Return the [x, y] coordinate for the center point of the cell that contains the specified text.  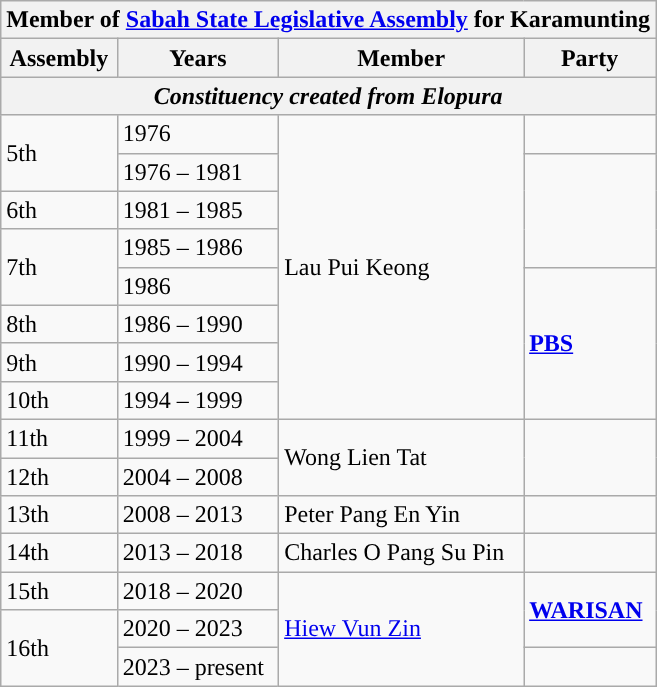
12th [59, 477]
1981 – 1985 [198, 210]
Charles O Pang Su Pin [402, 553]
2008 – 2013 [198, 515]
2004 – 2008 [198, 477]
WARISAN [590, 610]
14th [59, 553]
9th [59, 362]
1985 – 1986 [198, 248]
2018 – 2020 [198, 591]
7th [59, 267]
15th [59, 591]
2023 – present [198, 667]
Peter Pang En Yin [402, 515]
1976 [198, 134]
1994 – 1999 [198, 400]
1976 – 1981 [198, 172]
Wong Lien Tat [402, 457]
Member [402, 58]
1986 – 1990 [198, 324]
1986 [198, 286]
5th [59, 153]
6th [59, 210]
Constituency created from Elopura [328, 96]
Member of Sabah State Legislative Assembly for Karamunting [328, 20]
Lau Pui Keong [402, 267]
1990 – 1994 [198, 362]
13th [59, 515]
Assembly [59, 58]
8th [59, 324]
16th [59, 648]
Years [198, 58]
2013 – 2018 [198, 553]
Party [590, 58]
PBS [590, 343]
1999 – 2004 [198, 438]
2020 – 2023 [198, 629]
10th [59, 400]
Hiew Vun Zin [402, 629]
11th [59, 438]
